Extract the [x, y] coordinate from the center of the cell holding the provided text.  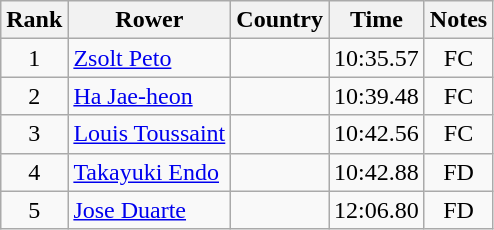
10:39.48 [377, 96]
Rower [150, 20]
Louis Toussaint [150, 134]
Takayuki Endo [150, 172]
10:35.57 [377, 58]
10:42.88 [377, 172]
Time [377, 20]
Rank [34, 20]
5 [34, 210]
Ha Jae-heon [150, 96]
12:06.80 [377, 210]
3 [34, 134]
4 [34, 172]
Zsolt Peto [150, 58]
10:42.56 [377, 134]
1 [34, 58]
Country [280, 20]
2 [34, 96]
Notes [458, 20]
Jose Duarte [150, 210]
